Capture the cell that displays the provided text and extract its [X, Y] central coordinate. 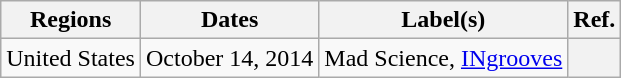
Dates [229, 20]
Mad Science, INgrooves [444, 58]
Label(s) [444, 20]
Ref. [594, 20]
Regions [71, 20]
October 14, 2014 [229, 58]
United States [71, 58]
